For the text-containing cell, return its midpoint in (x, y) coordinate format. 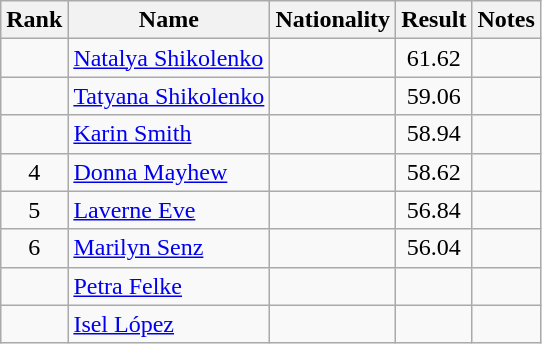
59.06 (434, 96)
58.94 (434, 134)
Result (434, 20)
56.84 (434, 210)
Natalya Shikolenko (169, 58)
Nationality (333, 20)
Name (169, 20)
6 (34, 248)
Marilyn Senz (169, 248)
Petra Felke (169, 286)
56.04 (434, 248)
Tatyana Shikolenko (169, 96)
4 (34, 172)
58.62 (434, 172)
Donna Mayhew (169, 172)
Isel López (169, 324)
5 (34, 210)
Rank (34, 20)
Karin Smith (169, 134)
Notes (506, 20)
Laverne Eve (169, 210)
61.62 (434, 58)
